Return (X, Y) of the center of cell containing provided text 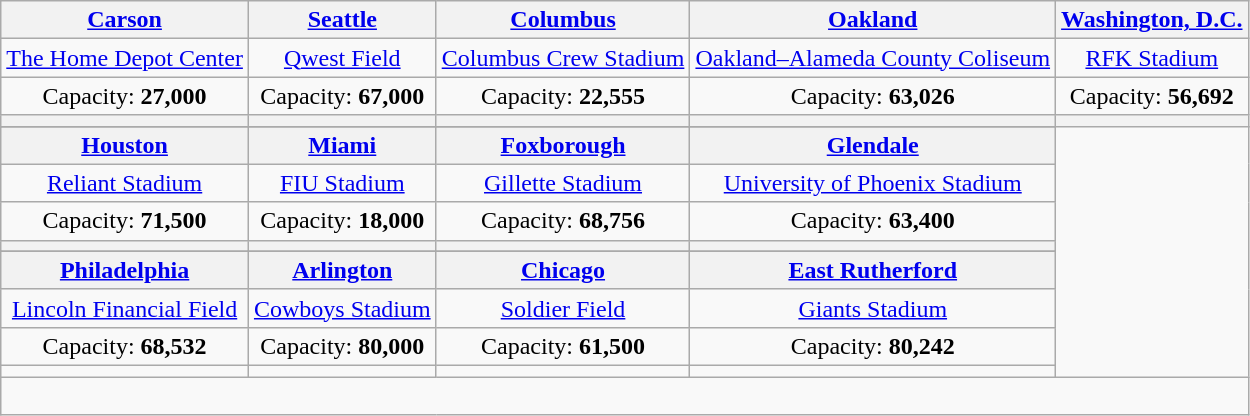
Foxborough (563, 145)
Miami (342, 145)
Capacity: 68,532 (125, 346)
Columbus Crew Stadium (563, 58)
Capacity: 80,242 (873, 346)
Chicago (563, 270)
Capacity: 27,000 (125, 96)
Lincoln Financial Field (125, 308)
Qwest Field (342, 58)
Arlington (342, 270)
Capacity: 80,000 (342, 346)
RFK Stadium (1152, 58)
Capacity: 22,555 (563, 96)
Philadelphia (125, 270)
Capacity: 61,500 (563, 346)
Capacity: 71,500 (125, 221)
University of Phoenix Stadium (873, 183)
Cowboys Stadium (342, 308)
Capacity: 67,000 (342, 96)
Glendale (873, 145)
Capacity: 63,026 (873, 96)
Reliant Stadium (125, 183)
Giants Stadium (873, 308)
Capacity: 56,692 (1152, 96)
Columbus (563, 20)
East Rutherford (873, 270)
Soldier Field (563, 308)
Seattle (342, 20)
Washington, D.C. (1152, 20)
Capacity: 63,400 (873, 221)
Carson (125, 20)
Capacity: 18,000 (342, 221)
Oakland (873, 20)
Capacity: 68,756 (563, 221)
Gillette Stadium (563, 183)
Houston (125, 145)
Oakland–Alameda County Coliseum (873, 58)
FIU Stadium (342, 183)
The Home Depot Center (125, 58)
